Capture the cell that displays the provided text and extract its (x, y) central coordinate. 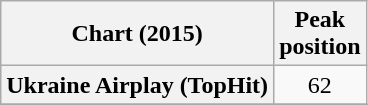
Chart (2015) (138, 34)
Peakposition (320, 34)
Ukraine Airplay (TopHit) (138, 85)
62 (320, 85)
